Output the [x, y] coordinate of the center of the cell containing the given text.  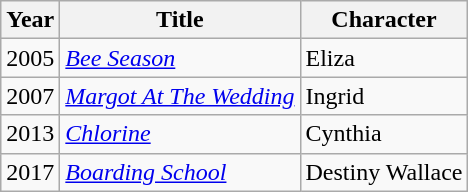
Cynthia [384, 134]
Character [384, 20]
2005 [30, 58]
Margot At The Wedding [180, 96]
Eliza [384, 58]
Year [30, 20]
Destiny Wallace [384, 172]
Title [180, 20]
Ingrid [384, 96]
2007 [30, 96]
Bee Season [180, 58]
2013 [30, 134]
Boarding School [180, 172]
2017 [30, 172]
Chlorine [180, 134]
